Extract the [X, Y] coordinate from the center of the cell holding the provided text.  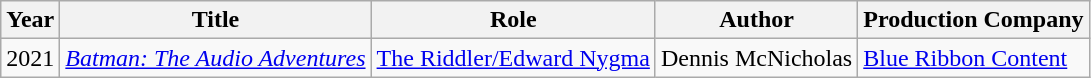
Year [30, 20]
The Riddler/Edward Nygma [513, 58]
2021 [30, 58]
Dennis McNicholas [756, 58]
Blue Ribbon Content [974, 58]
Title [216, 20]
Production Company [974, 20]
Role [513, 20]
Batman: The Audio Adventures [216, 58]
Author [756, 20]
